Provide the [x, y] coordinate of the cell's center where the given text is located.  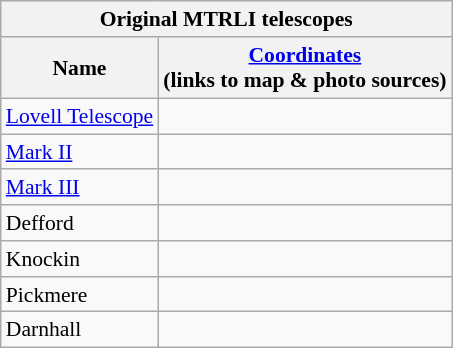
Darnhall [80, 330]
Lovell Telescope [80, 116]
Defford [80, 223]
Original MTRLI telescopes [226, 19]
Mark III [80, 187]
Name [80, 68]
Pickmere [80, 294]
Knockin [80, 259]
Coordinates(links to map & photo sources) [304, 68]
Mark II [80, 152]
